Extract the [x, y] coordinate from the center of the cell holding the provided text.  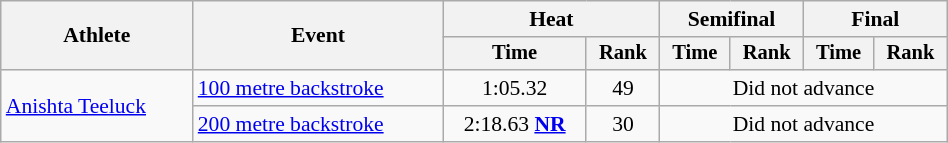
Athlete [97, 36]
200 metre backstroke [318, 124]
Anishta Teeluck [97, 106]
Semifinal [732, 19]
Event [318, 36]
30 [623, 124]
100 metre backstroke [318, 88]
49 [623, 88]
Heat [552, 19]
Final [875, 19]
1:05.32 [514, 88]
2:18.63 NR [514, 124]
